Pinpoint the cell where the given text exists, returning its [x, y] midpoint coordinate. 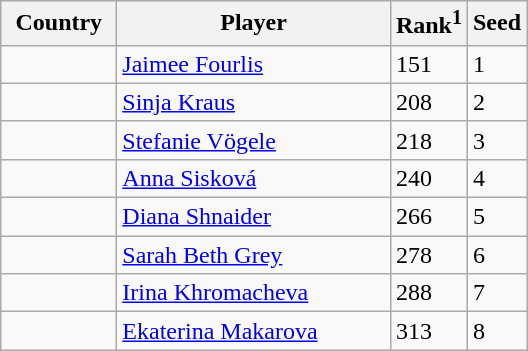
266 [428, 217]
313 [428, 331]
Rank1 [428, 24]
Ekaterina Makarova [254, 331]
2 [496, 102]
Sinja Kraus [254, 102]
Jaimee Fourlis [254, 64]
218 [428, 140]
288 [428, 293]
4 [496, 178]
1 [496, 64]
Diana Shnaider [254, 217]
Sarah Beth Grey [254, 255]
Player [254, 24]
278 [428, 255]
7 [496, 293]
8 [496, 331]
Anna Sisková [254, 178]
151 [428, 64]
Seed [496, 24]
Country [59, 24]
5 [496, 217]
208 [428, 102]
Irina Khromacheva [254, 293]
6 [496, 255]
3 [496, 140]
240 [428, 178]
Stefanie Vögele [254, 140]
